For the text-containing cell, return its midpoint in (x, y) coordinate format. 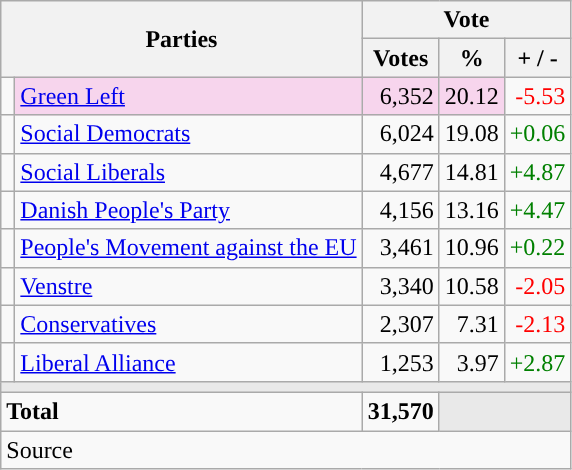
% (472, 58)
10.58 (472, 286)
Source (286, 449)
Vote (466, 20)
3,461 (400, 248)
+4.47 (538, 210)
-2.05 (538, 286)
+4.87 (538, 172)
Conservatives (188, 324)
Social Democrats (188, 134)
14.81 (472, 172)
19.08 (472, 134)
4,156 (400, 210)
1,253 (400, 362)
31,570 (400, 411)
Social Liberals (188, 172)
3,340 (400, 286)
People's Movement against the EU (188, 248)
Total (182, 411)
+0.22 (538, 248)
13.16 (472, 210)
+ / - (538, 58)
7.31 (472, 324)
+0.06 (538, 134)
+2.87 (538, 362)
4,677 (400, 172)
3.97 (472, 362)
20.12 (472, 96)
10.96 (472, 248)
6,352 (400, 96)
Danish People's Party (188, 210)
2,307 (400, 324)
Liberal Alliance (188, 362)
Votes (400, 58)
Venstre (188, 286)
6,024 (400, 134)
-5.53 (538, 96)
Green Left (188, 96)
Parties (182, 39)
-2.13 (538, 324)
